Locate the cell with the specified text and output its (X, Y) center coordinate. 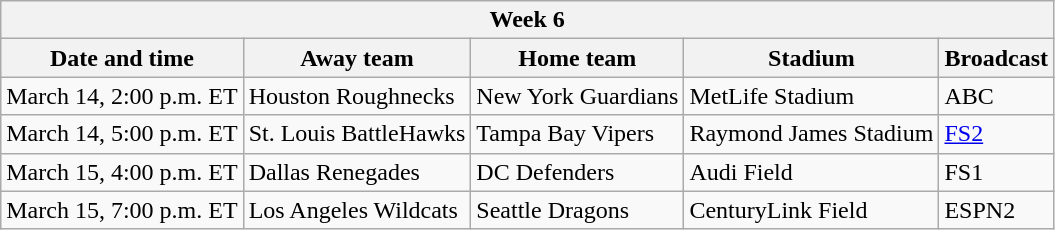
March 14, 2:00 p.m. ET (122, 96)
New York Guardians (578, 96)
ESPN2 (996, 210)
Tampa Bay Vipers (578, 134)
St. Louis BattleHawks (357, 134)
March 14, 5:00 p.m. ET (122, 134)
CenturyLink Field (812, 210)
MetLife Stadium (812, 96)
Broadcast (996, 58)
March 15, 4:00 p.m. ET (122, 172)
Raymond James Stadium (812, 134)
March 15, 7:00 p.m. ET (122, 210)
Seattle Dragons (578, 210)
Audi Field (812, 172)
Date and time (122, 58)
FS1 (996, 172)
Los Angeles Wildcats (357, 210)
Stadium (812, 58)
Houston Roughnecks (357, 96)
DC Defenders (578, 172)
Away team (357, 58)
Home team (578, 58)
Dallas Renegades (357, 172)
ABC (996, 96)
Week 6 (528, 20)
FS2 (996, 134)
